Return [x, y] of the center of cell containing provided text 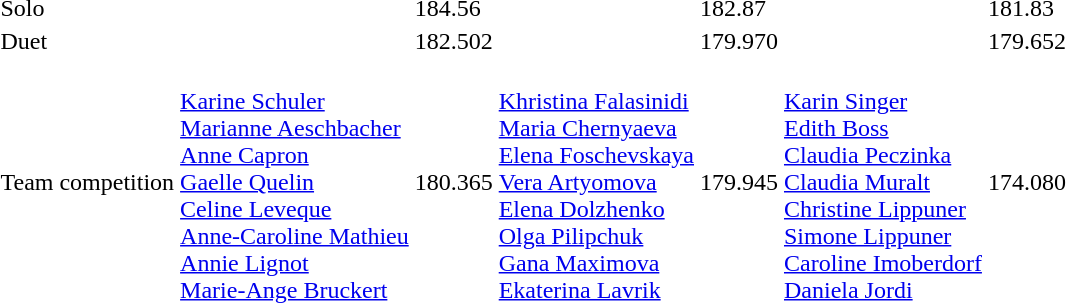
182.502 [454, 41]
179.970 [738, 41]
